Locate the cell with the specified text and output its (X, Y) center coordinate. 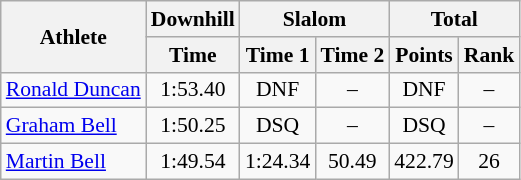
50.49 (352, 162)
Slalom (314, 19)
Graham Bell (74, 126)
1:50.25 (193, 126)
Rank (490, 55)
Downhill (193, 19)
Ronald Duncan (74, 90)
26 (490, 162)
Time (193, 55)
Time 1 (278, 55)
422.79 (424, 162)
1:49.54 (193, 162)
Athlete (74, 36)
1:24.34 (278, 162)
1:53.40 (193, 90)
Points (424, 55)
Total (454, 19)
Time 2 (352, 55)
Martin Bell (74, 162)
